Determine the [X, Y] coordinate at the center of the cell enclosing the given text.  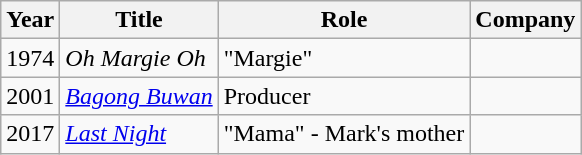
Last Night [139, 134]
"Margie" [344, 58]
Oh Margie Oh [139, 58]
"Mama" - Mark's mother [344, 134]
Role [344, 20]
Title [139, 20]
2001 [30, 96]
Producer [344, 96]
2017 [30, 134]
Bagong Buwan [139, 96]
1974 [30, 58]
Year [30, 20]
Company [526, 20]
